Return the (x, y) coordinate for the center point of the cell that contains the specified text.  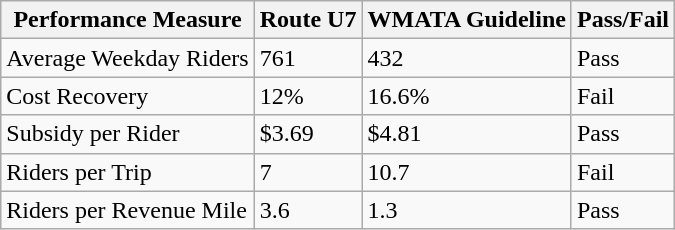
Riders per Revenue Mile (128, 210)
Average Weekday Riders (128, 58)
Cost Recovery (128, 96)
$3.69 (308, 134)
WMATA Guideline (467, 20)
432 (467, 58)
$4.81 (467, 134)
Subsidy per Rider (128, 134)
12% (308, 96)
Route U7 (308, 20)
1.3 (467, 210)
Pass/Fail (622, 20)
3.6 (308, 210)
10.7 (467, 172)
Performance Measure (128, 20)
Riders per Trip (128, 172)
7 (308, 172)
761 (308, 58)
16.6% (467, 96)
